Capture the cell that displays the provided text and extract its [x, y] central coordinate. 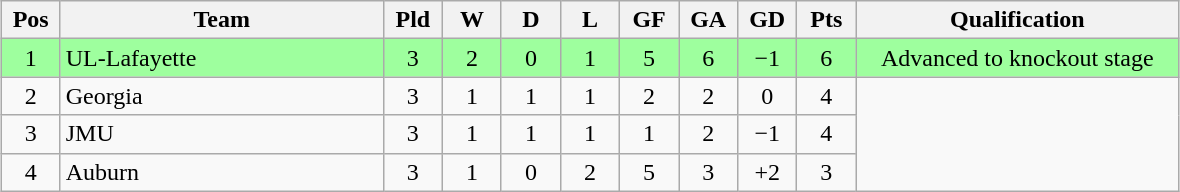
Qualification [1018, 20]
Georgia [222, 96]
Team [222, 20]
D [530, 20]
GF [650, 20]
JMU [222, 134]
Pts [826, 20]
GA [708, 20]
Advanced to knockout stage [1018, 58]
Pld [412, 20]
Pos [30, 20]
W [472, 20]
L [590, 20]
UL-Lafayette [222, 58]
+2 [768, 172]
GD [768, 20]
Auburn [222, 172]
